Determine the (X, Y) coordinate at the center of the cell enclosing the given text.  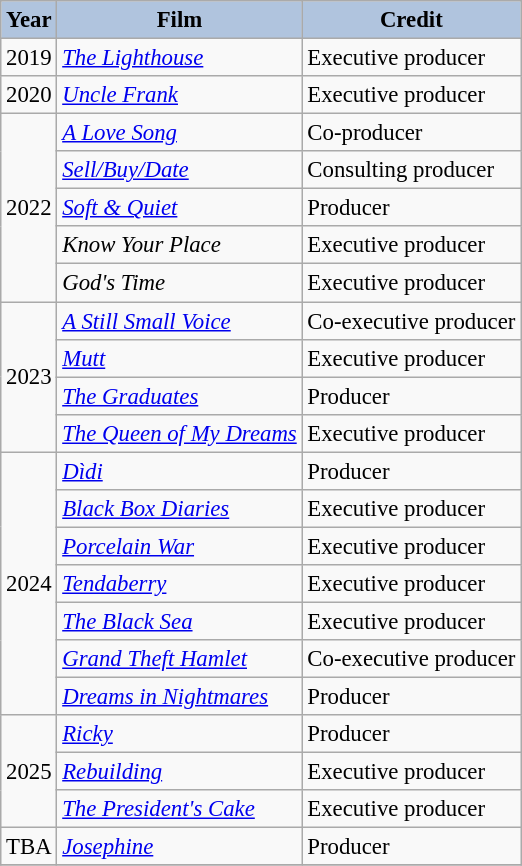
Know Your Place (180, 245)
Year (29, 20)
The Black Sea (180, 621)
Black Box Diaries (180, 509)
Credit (412, 20)
2020 (29, 95)
Co-producer (412, 133)
2023 (29, 377)
The President's Cake (180, 809)
2022 (29, 208)
Film (180, 20)
2024 (29, 584)
A Love Song (180, 133)
The Queen of My Dreams (180, 433)
Uncle Frank (180, 95)
Soft & Quiet (180, 208)
God's Time (180, 283)
2019 (29, 58)
The Lighthouse (180, 58)
Dìdi (180, 471)
Grand Theft Hamlet (180, 659)
Mutt (180, 358)
Ricky (180, 734)
Porcelain War (180, 546)
Rebuilding (180, 772)
Dreams in Nightmares (180, 697)
The Graduates (180, 396)
Consulting producer (412, 170)
A Still Small Voice (180, 321)
TBA (29, 847)
Josephine (180, 847)
Tendaberry (180, 584)
2025 (29, 772)
Sell/Buy/Date (180, 170)
